Find where the given text appears and provide that cell's center as [X, Y] coordinate. 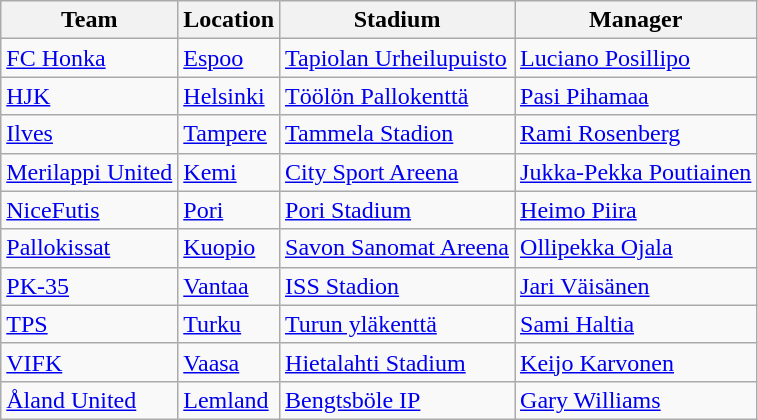
Heimo Piira [636, 210]
Åland United [90, 400]
Location [229, 20]
Bengtsböle IP [398, 400]
Stadium [398, 20]
City Sport Areena [398, 172]
Pori Stadium [398, 210]
Vaasa [229, 362]
Turku [229, 324]
HJK [90, 96]
Pori [229, 210]
Merilappi United [90, 172]
Hietalahti Stadium [398, 362]
Gary Williams [636, 400]
Ilves [90, 134]
Helsinki [229, 96]
TPS [90, 324]
Töölön Pallokenttä [398, 96]
Pasi Pihamaa [636, 96]
Tampere [229, 134]
VIFK [90, 362]
Pallokissat [90, 248]
Sami Haltia [636, 324]
ISS Stadion [398, 286]
Tapiolan Urheilupuisto [398, 58]
Manager [636, 20]
Lemland [229, 400]
Turun yläkenttä [398, 324]
Luciano Posillipo [636, 58]
Vantaa [229, 286]
Kuopio [229, 248]
Keijo Karvonen [636, 362]
FC Honka [90, 58]
Jari Väisänen [636, 286]
Ollipekka Ojala [636, 248]
NiceFutis [90, 210]
Jukka-Pekka Poutiainen [636, 172]
Espoo [229, 58]
Savon Sanomat Areena [398, 248]
Rami Rosenberg [636, 134]
Tammela Stadion [398, 134]
PK-35 [90, 286]
Kemi [229, 172]
Team [90, 20]
